Find where the given text appears and provide that cell's center as [x, y] coordinate. 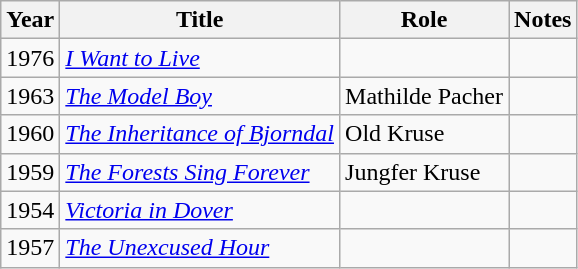
Victoria in Dover [200, 210]
1954 [30, 210]
1959 [30, 172]
1963 [30, 96]
Old Kruse [424, 134]
Mathilde Pacher [424, 96]
The Forests Sing Forever [200, 172]
1957 [30, 248]
1960 [30, 134]
The Inheritance of Bjorndal [200, 134]
Title [200, 20]
1976 [30, 58]
The Model Boy [200, 96]
I Want to Live [200, 58]
The Unexcused Hour [200, 248]
Notes [543, 20]
Role [424, 20]
Year [30, 20]
Jungfer Kruse [424, 172]
